From the cell containing the given text, extract its center point as [X, Y] coordinate. 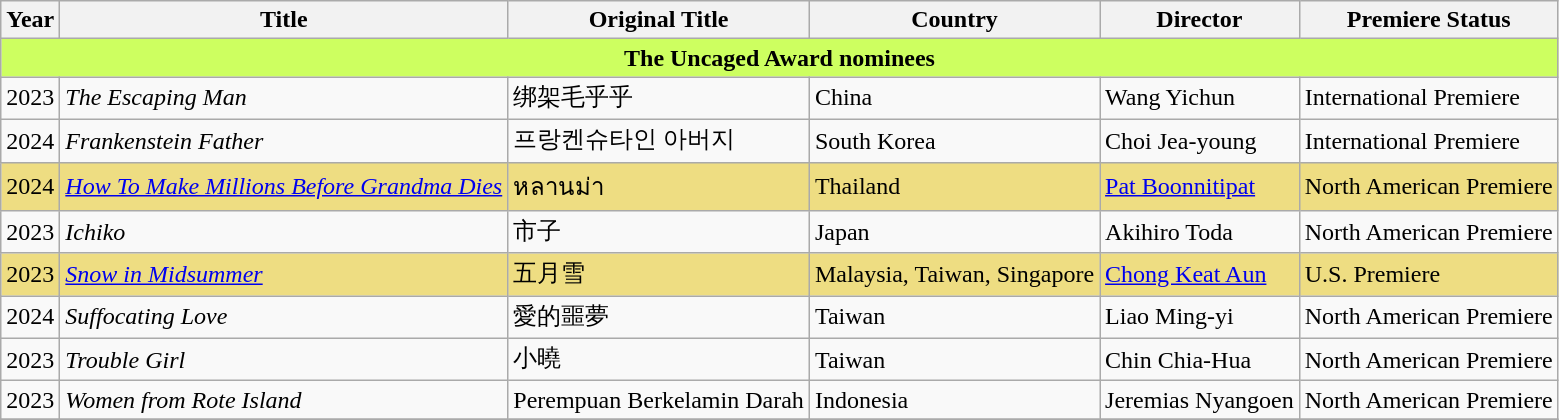
绑架毛乎乎 [659, 98]
หลานม่า [659, 186]
Liao Ming-yi [1200, 318]
Snow in Midsummer [284, 274]
Suffocating Love [284, 318]
Akihiro Toda [1200, 232]
China [954, 98]
U.S. Premiere [1428, 274]
South Korea [954, 140]
프랑켄슈타인 아버지 [659, 140]
小曉 [659, 360]
Perempuan Berkelamin Darah [659, 400]
Malaysia, Taiwan, Singapore [954, 274]
Year [30, 20]
五月雪 [659, 274]
The Escaping Man [284, 98]
Trouble Girl [284, 360]
Chin Chia-Hua [1200, 360]
Pat Boonnitipat [1200, 186]
Indonesia [954, 400]
Japan [954, 232]
愛的噩夢 [659, 318]
Chong Keat Aun [1200, 274]
How To Make Millions Before Grandma Dies [284, 186]
Ichiko [284, 232]
Title [284, 20]
Jeremias Nyangoen [1200, 400]
市子 [659, 232]
Premiere Status [1428, 20]
Frankenstein Father [284, 140]
Choi Jea-young [1200, 140]
Original Title [659, 20]
Women from Rote Island [284, 400]
Wang Yichun [1200, 98]
Director [1200, 20]
Country [954, 20]
The Uncaged Award nominees [780, 58]
Thailand [954, 186]
